Provide the [X, Y] coordinate of the cell's center where the given text is located.  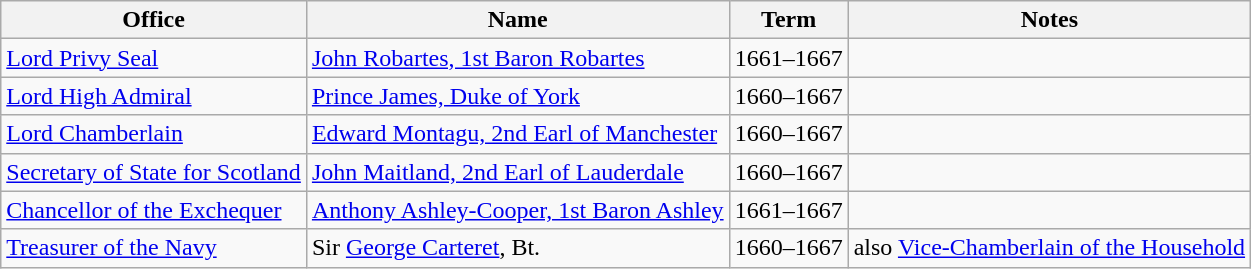
John Maitland, 2nd Earl of Lauderdale [518, 172]
Name [518, 20]
Office [154, 20]
Lord Privy Seal [154, 58]
Secretary of State for Scotland [154, 172]
Treasurer of the Navy [154, 248]
Term [788, 20]
Lord High Admiral [154, 96]
Notes [1049, 20]
Chancellor of the Exchequer [154, 210]
Lord Chamberlain [154, 134]
Anthony Ashley-Cooper, 1st Baron Ashley [518, 210]
Sir George Carteret, Bt. [518, 248]
Prince James, Duke of York [518, 96]
Edward Montagu, 2nd Earl of Manchester [518, 134]
John Robartes, 1st Baron Robartes [518, 58]
also Vice-Chamberlain of the Household [1049, 248]
